Search for the cell housing the specified text and yield its [X, Y] center coordinate. 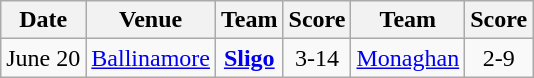
Venue [151, 20]
2-9 [499, 58]
Ballinamore [151, 58]
Monaghan [408, 58]
Date [44, 20]
June 20 [44, 58]
3-14 [317, 58]
Sligo [250, 58]
